Locate the cell with the specified text and output its [x, y] center coordinate. 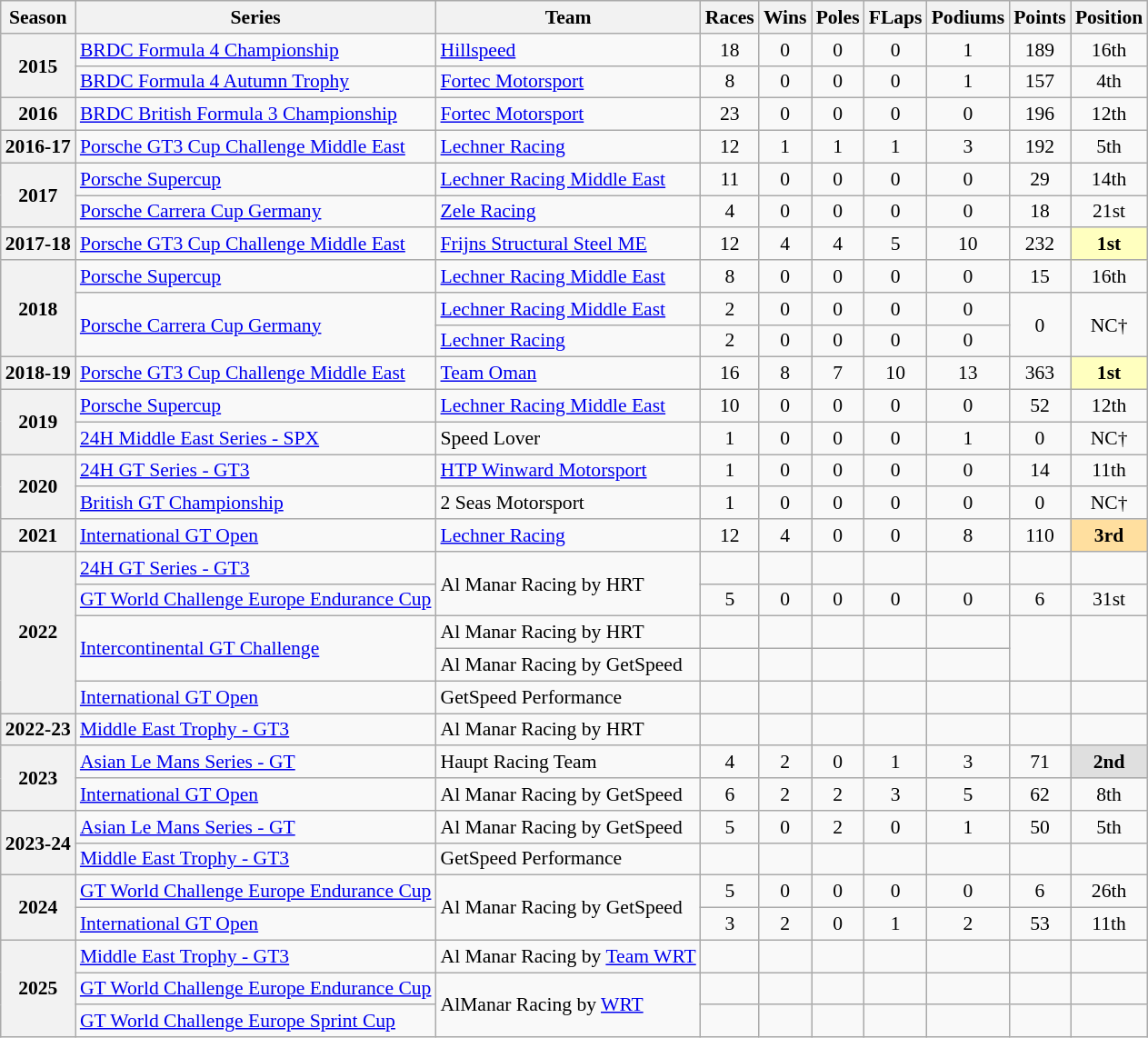
British GT Championship [256, 504]
3rd [1109, 535]
2024 [38, 907]
2021 [38, 535]
189 [1040, 50]
2023-24 [38, 843]
2018-19 [38, 374]
Intercontinental GT Challenge [256, 649]
Podiums [969, 17]
71 [1040, 763]
31st [1109, 600]
14 [1040, 471]
2017 [38, 195]
2 Seas Motorsport [567, 504]
14th [1109, 179]
29 [1040, 179]
2022 [38, 633]
11 [730, 179]
Frijns Structural Steel ME [567, 245]
Position [1109, 17]
192 [1040, 147]
232 [1040, 245]
50 [1040, 827]
Wins [785, 17]
2022-23 [38, 730]
GT World Challenge Europe Sprint Cup [256, 1022]
2016 [38, 115]
AlManar Racing by WRT [567, 1005]
23 [730, 115]
2020 [38, 487]
Races [730, 17]
Zele Racing [567, 212]
196 [1040, 115]
15 [1040, 276]
Team [567, 17]
Team Oman [567, 374]
BRDC British Formula 3 Championship [256, 115]
Season [38, 17]
FLaps [896, 17]
2017-18 [38, 245]
BRDC Formula 4 Autumn Trophy [256, 82]
Series [256, 17]
16 [730, 374]
53 [1040, 924]
2016-17 [38, 147]
363 [1040, 374]
Poles [838, 17]
8th [1109, 794]
13 [969, 374]
2025 [38, 989]
Hillspeed [567, 50]
7 [838, 374]
2nd [1109, 763]
Al Manar Racing by Team WRT [567, 956]
2015 [38, 65]
110 [1040, 535]
2023 [38, 778]
26th [1109, 892]
HTP Winward Motorsport [567, 471]
52 [1040, 406]
BRDC Formula 4 Championship [256, 50]
157 [1040, 82]
2018 [38, 309]
21st [1109, 212]
Points [1040, 17]
Speed Lover [567, 438]
4th [1109, 82]
Haupt Racing Team [567, 763]
62 [1040, 794]
24H Middle East Series - SPX [256, 438]
2019 [38, 422]
